Find where the given text appears and provide that cell's center as [x, y] coordinate. 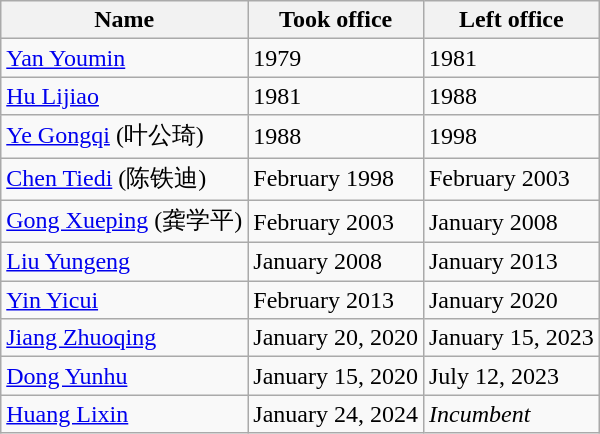
Took office [336, 20]
1979 [336, 58]
Chen Tiedi (陈铁迪) [124, 180]
Liu Yungeng [124, 262]
Yan Youmin [124, 58]
Jiang Zhuoqing [124, 338]
January 20, 2020 [336, 338]
Hu Lijiao [124, 96]
Huang Lixin [124, 414]
Name [124, 20]
Dong Yunhu [124, 376]
February 2013 [336, 300]
July 12, 2023 [511, 376]
Left office [511, 20]
Incumbent [511, 414]
January 24, 2024 [336, 414]
Gong Xueping (龚学平) [124, 222]
January 15, 2020 [336, 376]
Yin Yicui [124, 300]
Ye Gongqi (叶公琦) [124, 136]
January 2013 [511, 262]
February 1998 [336, 180]
January 2020 [511, 300]
January 15, 2023 [511, 338]
1998 [511, 136]
